Locate the cell with the specified text and output its [X, Y] center coordinate. 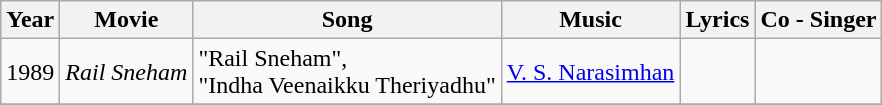
"Rail Sneham","Indha Veenaikku Theriyadhu" [347, 72]
Music [590, 20]
V. S. Narasimhan [590, 72]
Movie [126, 20]
Song [347, 20]
Co - Singer [818, 20]
1989 [30, 72]
Lyrics [718, 20]
Year [30, 20]
Rail Sneham [126, 72]
